Output the [X, Y] coordinate of the center of the cell containing the given text.  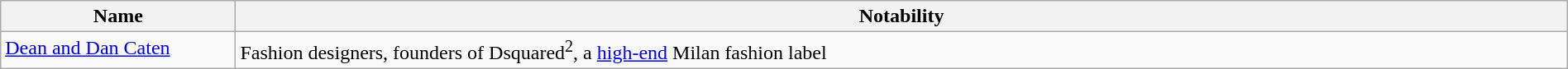
Dean and Dan Caten [118, 51]
Notability [901, 16]
Name [118, 16]
Fashion designers, founders of Dsquared2, a high-end Milan fashion label [901, 51]
